From the cell containing the given text, extract its center point as [x, y] coordinate. 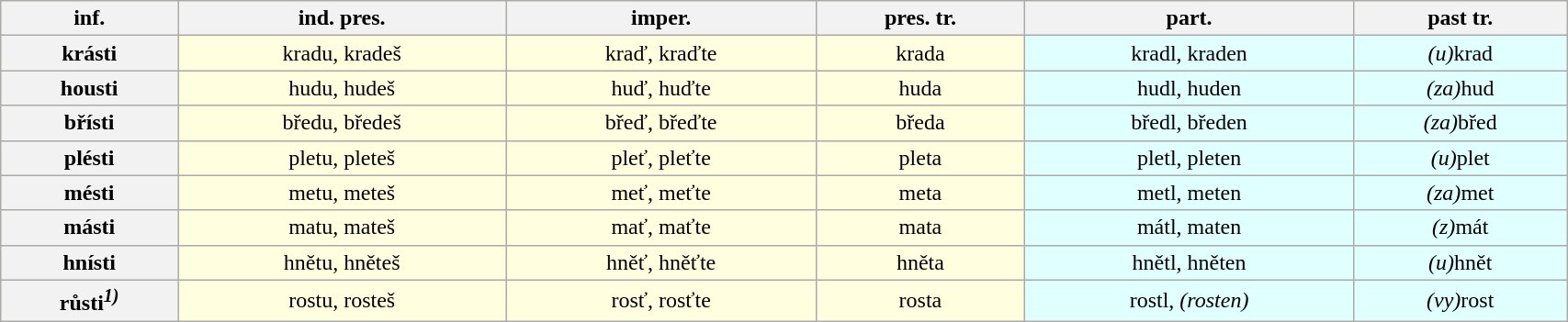
metl, meten [1189, 193]
hnísti [90, 262]
meta [920, 193]
břísti [90, 123]
kradu, kradeš [342, 53]
huda [920, 88]
bředu, bředeš [342, 123]
hněta [920, 262]
(za)břed [1461, 123]
metu, meteš [342, 193]
pletl, pleten [1189, 158]
(u)plet [1461, 158]
hudl, huden [1189, 88]
pletu, pleteš [342, 158]
hnětl, hněten [1189, 262]
bředa [920, 123]
rostu, rosteš [342, 301]
past tr. [1461, 18]
mésti [90, 193]
rosť, rosťte [661, 301]
meť, meťte [661, 193]
mať, maťte [661, 228]
kraď, kraďte [661, 53]
mata [920, 228]
(za)met [1461, 193]
ind. pres. [342, 18]
(za)hud [1461, 88]
housti [90, 88]
(z)mát [1461, 228]
másti [90, 228]
bředl, bředen [1189, 123]
rostl, (rosten) [1189, 301]
hudu, hudeš [342, 88]
hnětu, hněteš [342, 262]
imper. [661, 18]
kradl, kraden [1189, 53]
matu, mateš [342, 228]
pleť, pleťte [661, 158]
mátl, maten [1189, 228]
(u)krad [1461, 53]
plésti [90, 158]
inf. [90, 18]
krada [920, 53]
(vy)rost [1461, 301]
huď, huďte [661, 88]
růsti1) [90, 301]
břeď, břeďte [661, 123]
pres. tr. [920, 18]
(u)hnět [1461, 262]
pleta [920, 158]
krásti [90, 53]
part. [1189, 18]
rosta [920, 301]
hněť, hněťte [661, 262]
